From the cell containing the given text, extract its center point as [X, Y] coordinate. 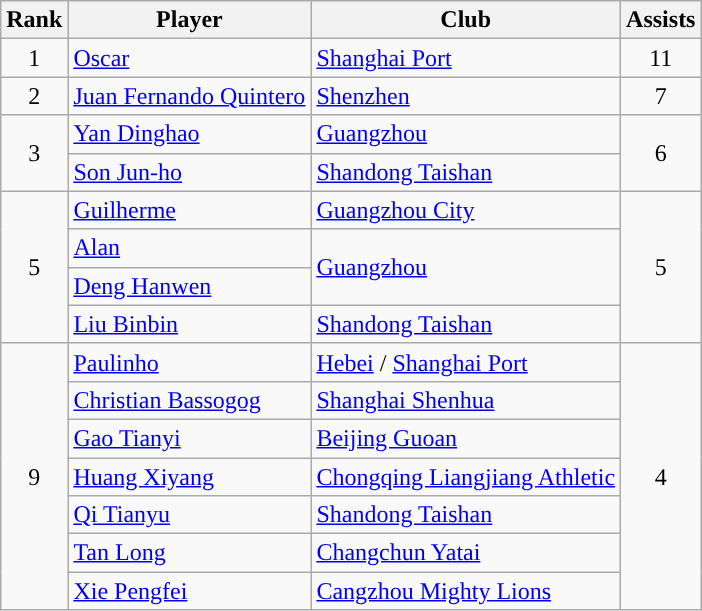
9 [34, 476]
Chongqing Liangjiang Athletic [466, 477]
Rank [34, 20]
Beijing Guoan [466, 438]
Alan [190, 248]
Shanghai Shenhua [466, 400]
Guangzhou City [466, 210]
Club [466, 20]
Xie Pengfei [190, 591]
1 [34, 58]
6 [661, 153]
7 [661, 96]
Assists [661, 20]
Gao Tianyi [190, 438]
11 [661, 58]
2 [34, 96]
Shanghai Port [466, 58]
Qi Tianyu [190, 515]
Huang Xiyang [190, 477]
Hebei / Shanghai Port [466, 362]
3 [34, 153]
Tan Long [190, 553]
Son Jun-ho [190, 172]
Cangzhou Mighty Lions [466, 591]
4 [661, 476]
Oscar [190, 58]
Liu Binbin [190, 324]
Yan Dinghao [190, 134]
Changchun Yatai [466, 553]
Juan Fernando Quintero [190, 96]
Deng Hanwen [190, 286]
Shenzhen [466, 96]
Christian Bassogog [190, 400]
Paulinho [190, 362]
Player [190, 20]
Guilherme [190, 210]
